Provide the (x, y) coordinate of the cell's center where the given text is located.  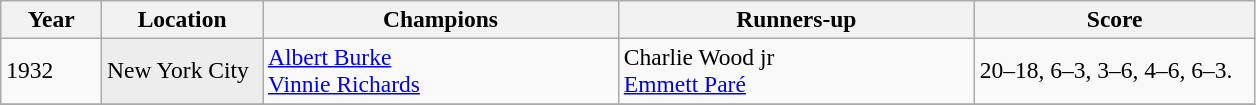
Year (52, 19)
1932 (52, 70)
Runners-up (796, 19)
Score (1114, 19)
Location (182, 19)
Champions (440, 19)
Charlie Wood jr Emmett Paré (796, 70)
Albert Burke Vinnie Richards (440, 70)
New York City (182, 70)
20–18, 6–3, 3–6, 4–6, 6–3. (1114, 70)
